Detect which cell encompasses the target text, then output its [X, Y] center coordinate. 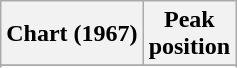
Peak position [189, 34]
Chart (1967) [72, 34]
